Extract the (x, y) coordinate from the center of the cell holding the provided text.  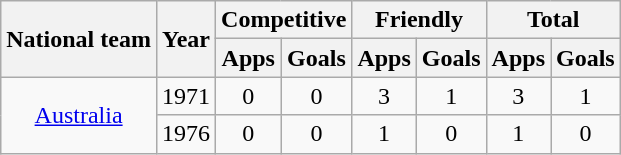
Australia (79, 115)
Year (186, 39)
1976 (186, 134)
1971 (186, 96)
Competitive (284, 20)
Total (553, 20)
National team (79, 39)
Friendly (419, 20)
